Determine the (X, Y) coordinate at the center of the cell enclosing the given text.  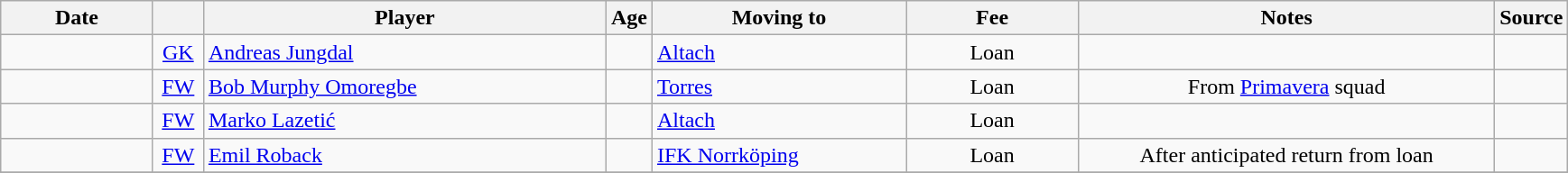
Andreas Jungdal (404, 52)
From Primavera squad (1287, 86)
Source (1531, 18)
GK (178, 52)
Fee (993, 18)
After anticipated return from loan (1287, 155)
Player (404, 18)
Bob Murphy Omoregbe (404, 86)
Date (78, 18)
Moving to (778, 18)
Age (628, 18)
Torres (778, 86)
IFK Norrköping (778, 155)
Marko Lazetić (404, 121)
Notes (1287, 18)
Emil Roback (404, 155)
